Capture the cell that displays the provided text and extract its (x, y) central coordinate. 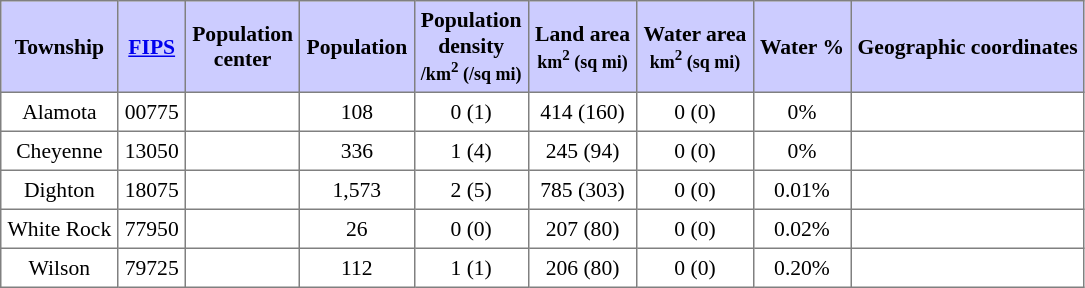
1,573 (357, 190)
26 (357, 228)
Township (60, 47)
2 (5) (471, 190)
1 (1) (471, 268)
Dighton (60, 190)
Wilson (60, 268)
0 (1) (471, 112)
18075 (152, 190)
Alamota (60, 112)
Populationcenter (242, 47)
13050 (152, 150)
0.02% (802, 228)
Land areakm2 (sq mi) (582, 47)
77950 (152, 228)
0.01% (802, 190)
207 (80) (582, 228)
Populationdensity/km2 (/sq mi) (471, 47)
79725 (152, 268)
Geographic coordinates (968, 47)
1 (4) (471, 150)
336 (357, 150)
785 (303) (582, 190)
Cheyenne (60, 150)
Population (357, 47)
White Rock (60, 228)
206 (80) (582, 268)
FIPS (152, 47)
245 (94) (582, 150)
0.20% (802, 268)
112 (357, 268)
108 (357, 112)
Water % (802, 47)
Water areakm2 (sq mi) (695, 47)
414 (160) (582, 112)
00775 (152, 112)
